Scan for the cell matching the given text and deliver its (x, y) coordinate at center. 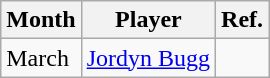
Month (41, 20)
March (41, 58)
Jordyn Bugg (148, 58)
Player (148, 20)
Ref. (242, 20)
